Detect which cell encompasses the target text, then output its (x, y) center coordinate. 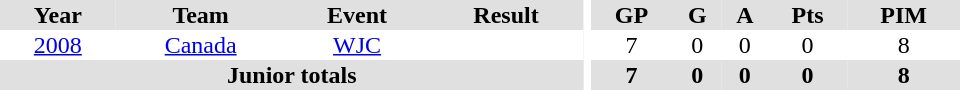
Pts (808, 15)
G (698, 15)
Event (358, 15)
Canada (201, 45)
Result (506, 15)
Year (58, 15)
PIM (904, 15)
WJC (358, 45)
Junior totals (292, 75)
A (745, 15)
2008 (58, 45)
Team (201, 15)
GP (631, 15)
